Identify which cell holds the provided text, then report its [x, y] central coordinate. 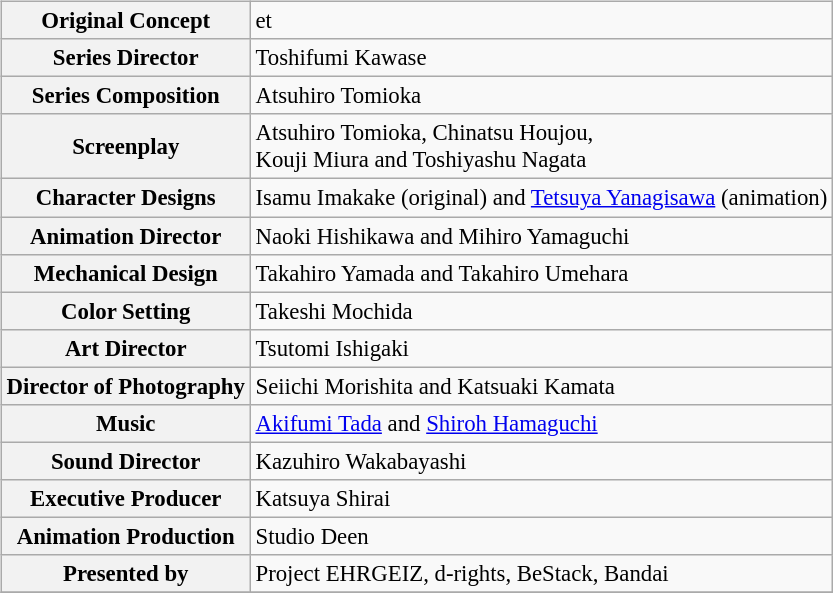
et [541, 21]
Studio Deen [541, 536]
Series Composition [126, 96]
Series Director [126, 58]
Music [126, 423]
Katsuya Shirai [541, 499]
Mechanical Design [126, 273]
Color Setting [126, 311]
Sound Director [126, 461]
Isamu Imakake (original) and Tetsuya Yanagisawa (animation) [541, 198]
Atsuhiro Tomioka, Chinatsu Houjou,Kouji Miura and Toshiyashu Nagata [541, 146]
Takeshi Mochida [541, 311]
Executive Producer [126, 499]
Kazuhiro Wakabayashi [541, 461]
Toshifumi Kawase [541, 58]
Director of Photography [126, 386]
Animation Production [126, 536]
Screenplay [126, 146]
Akifumi Tada and Shiroh Hamaguchi [541, 423]
Animation Director [126, 235]
Naoki Hishikawa and Mihiro Yamaguchi [541, 235]
Seiichi Morishita and Katsuaki Kamata [541, 386]
Tsutomi Ishigaki [541, 348]
Art Director [126, 348]
Project EHRGEIZ, d-rights, BeStack, Bandai [541, 574]
Takahiro Yamada and Takahiro Umehara [541, 273]
Presented by [126, 574]
Atsuhiro Tomioka [541, 96]
Original Concept [126, 21]
Character Designs [126, 198]
